For the text-containing cell, return its midpoint in (x, y) coordinate format. 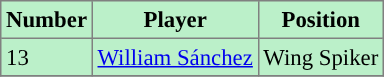
Number (47, 20)
Wing Spiker (320, 57)
William Sánchez (175, 57)
Position (320, 20)
Player (175, 20)
13 (47, 57)
